Identify which cell holds the provided text, then report its [x, y] central coordinate. 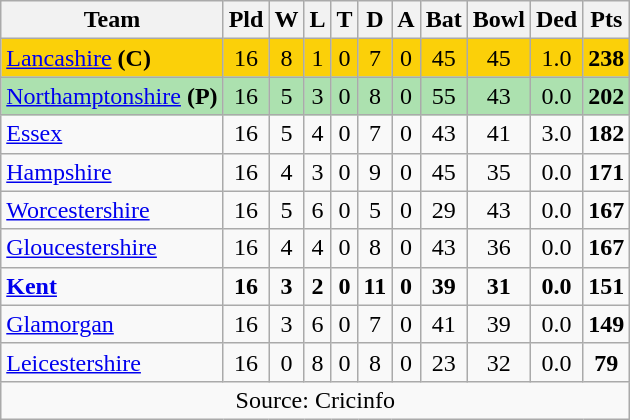
238 [606, 58]
35 [498, 172]
Pts [606, 20]
Bowl [498, 20]
1 [318, 58]
A [406, 20]
2 [318, 286]
1.0 [556, 58]
Lancashire (C) [112, 58]
79 [606, 362]
Pld [246, 20]
182 [606, 134]
Hampshire [112, 172]
23 [444, 362]
Glamorgan [112, 324]
Gloucestershire [112, 248]
Kent [112, 286]
55 [444, 96]
171 [606, 172]
Ded [556, 20]
151 [606, 286]
Worcestershire [112, 210]
D [375, 20]
W [286, 20]
T [344, 20]
Team [112, 20]
3.0 [556, 134]
Source: Cricinfo [316, 400]
Leicestershire [112, 362]
Bat [444, 20]
L [318, 20]
Northamptonshire (P) [112, 96]
31 [498, 286]
Essex [112, 134]
202 [606, 96]
11 [375, 286]
9 [375, 172]
149 [606, 324]
29 [444, 210]
32 [498, 362]
36 [498, 248]
